From the cell containing the given text, extract its center point as [x, y] coordinate. 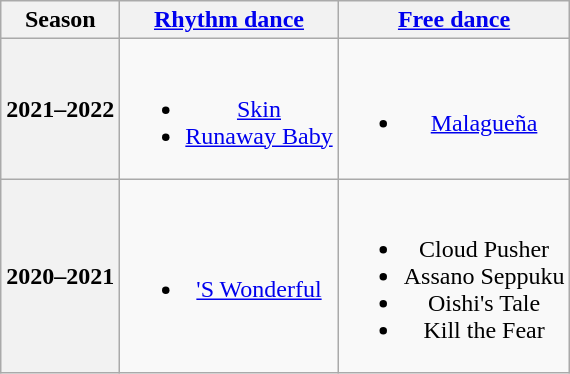
2021–2022 [60, 109]
Free dance [454, 20]
Cloud PusherAssano SeppukuOishi's TaleKill the Fear [454, 276]
Rhythm dance [229, 20]
Skin Runaway Baby [229, 109]
'S Wonderful [229, 276]
2020–2021 [60, 276]
Malagueña [454, 109]
Season [60, 20]
